Find where the given text appears and provide that cell's center as (x, y) coordinate. 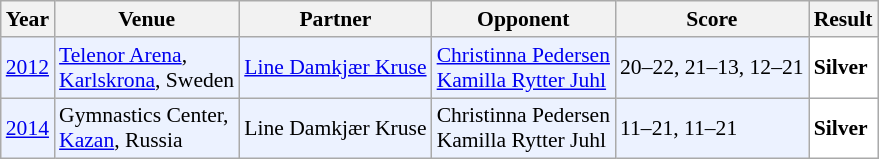
2012 (28, 68)
Year (28, 19)
11–21, 11–21 (712, 128)
Venue (146, 19)
Telenor Arena,Karlskrona, Sweden (146, 68)
Opponent (524, 19)
Gymnastics Center,Kazan, Russia (146, 128)
Partner (335, 19)
20–22, 21–13, 12–21 (712, 68)
2014 (28, 128)
Score (712, 19)
Result (844, 19)
